Capture the cell that displays the provided text and extract its [x, y] central coordinate. 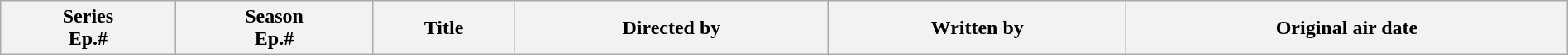
SeasonEp.# [275, 28]
SeriesEp.# [88, 28]
Directed by [672, 28]
Written by [978, 28]
Original air date [1347, 28]
Title [443, 28]
